Find where the given text appears and provide that cell's center as (X, Y) coordinate. 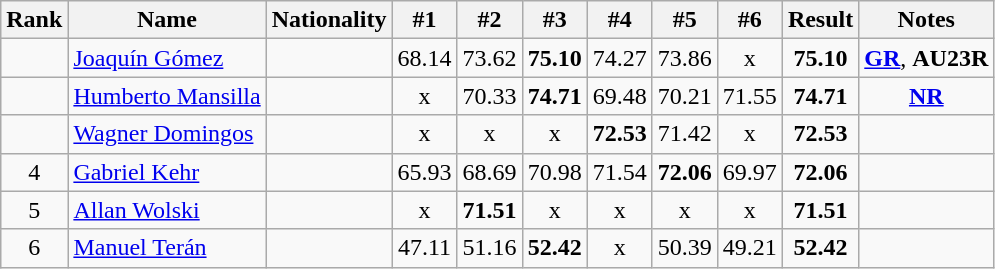
Joaquín Gómez (167, 58)
Wagner Domingos (167, 134)
71.55 (750, 96)
GR, AU23R (926, 58)
49.21 (750, 248)
Name (167, 20)
Result (820, 20)
Gabriel Kehr (167, 172)
69.97 (750, 172)
74.27 (620, 58)
#4 (620, 20)
Allan Wolski (167, 210)
47.11 (424, 248)
#6 (750, 20)
65.93 (424, 172)
4 (34, 172)
69.48 (620, 96)
71.42 (684, 134)
70.21 (684, 96)
70.33 (490, 96)
#5 (684, 20)
68.69 (490, 172)
#3 (554, 20)
6 (34, 248)
NR (926, 96)
#1 (424, 20)
Nationality (329, 20)
5 (34, 210)
Rank (34, 20)
73.86 (684, 58)
73.62 (490, 58)
70.98 (554, 172)
Manuel Terán (167, 248)
50.39 (684, 248)
68.14 (424, 58)
51.16 (490, 248)
Humberto Mansilla (167, 96)
#2 (490, 20)
71.54 (620, 172)
Notes (926, 20)
